For the text-containing cell, return its midpoint in [x, y] coordinate format. 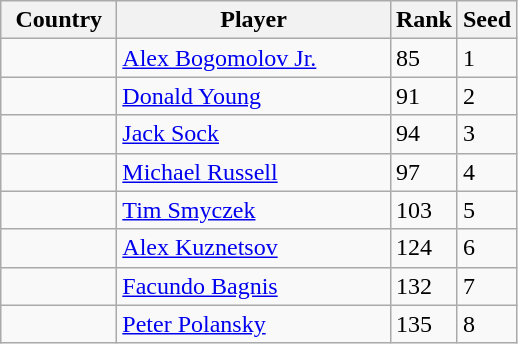
Country [59, 20]
6 [486, 248]
124 [424, 248]
135 [424, 324]
Michael Russell [254, 172]
Peter Polansky [254, 324]
4 [486, 172]
Rank [424, 20]
97 [424, 172]
Alex Bogomolov Jr. [254, 58]
Facundo Bagnis [254, 286]
7 [486, 286]
91 [424, 96]
8 [486, 324]
5 [486, 210]
Alex Kuznetsov [254, 248]
Jack Sock [254, 134]
94 [424, 134]
1 [486, 58]
103 [424, 210]
Tim Smyczek [254, 210]
Donald Young [254, 96]
2 [486, 96]
Seed [486, 20]
85 [424, 58]
3 [486, 134]
132 [424, 286]
Player [254, 20]
